Return [X, Y] of the center of cell containing provided text 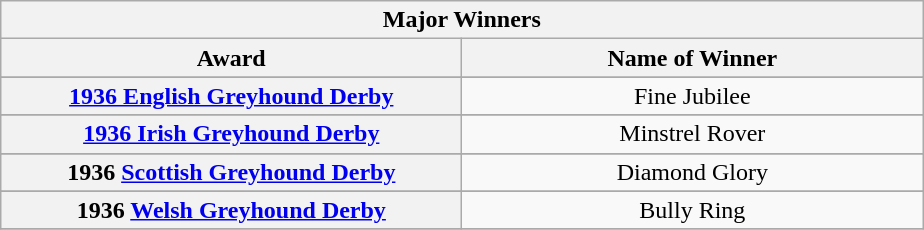
1936 Scottish Greyhound Derby [232, 172]
Minstrel Rover [692, 134]
Award [232, 58]
1936 English Greyhound Derby [232, 96]
Fine Jubilee [692, 96]
Major Winners [462, 20]
Bully Ring [692, 210]
1936 Irish Greyhound Derby [232, 134]
Name of Winner [692, 58]
Diamond Glory [692, 172]
1936 Welsh Greyhound Derby [232, 210]
